Detect which cell encompasses the target text, then output its [X, Y] center coordinate. 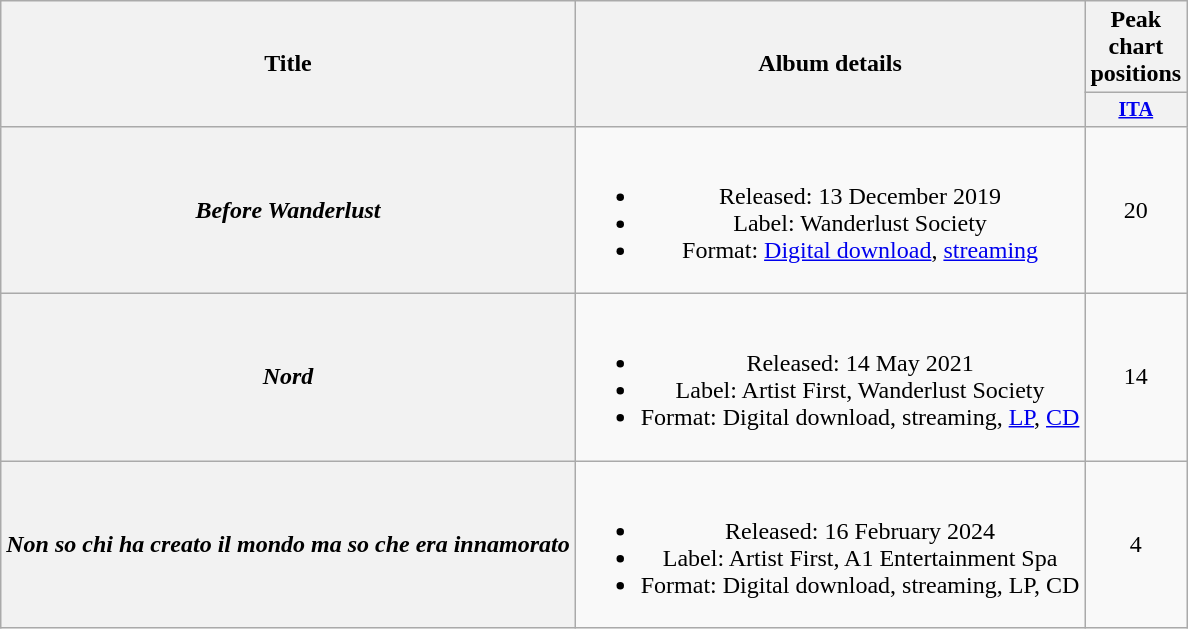
Title [288, 64]
Nord [288, 378]
Non so chi ha creato il mondo ma so che era innamorato [288, 544]
Released: 16 February 2024Label: Artist First, A1 Entertainment SpaFormat: Digital download, streaming, LP, CD [830, 544]
ITA [1136, 110]
Released: 14 May 2021Label: Artist First, Wanderlust SocietyFormat: Digital download, streaming, LP, CD [830, 378]
14 [1136, 378]
Peak chart positions [1136, 47]
Before Wanderlust [288, 210]
Released: 13 December 2019Label: Wanderlust SocietyFormat: Digital download, streaming [830, 210]
Album details [830, 64]
20 [1136, 210]
4 [1136, 544]
